Search for the cell housing the specified text and yield its (X, Y) center coordinate. 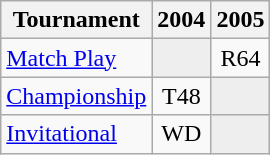
Match Play (76, 58)
R64 (240, 58)
Invitational (76, 134)
2004 (182, 20)
2005 (240, 20)
Tournament (76, 20)
T48 (182, 96)
WD (182, 134)
Championship (76, 96)
